Scan for the cell matching the given text and deliver its (x, y) coordinate at center. 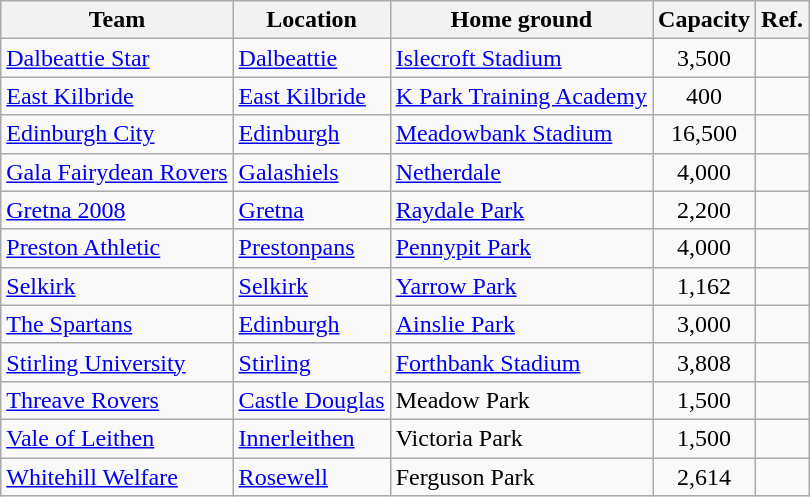
Stirling (312, 362)
Forthbank Stadium (521, 362)
Galashiels (312, 172)
K Park Training Academy (521, 96)
Edinburgh City (117, 134)
2,200 (704, 210)
Stirling University (117, 362)
Islecroft Stadium (521, 58)
Capacity (704, 20)
1,162 (704, 286)
Victoria Park (521, 438)
Gala Fairydean Rovers (117, 172)
Gretna 2008 (117, 210)
Rosewell (312, 477)
Ainslie Park (521, 324)
3,808 (704, 362)
3,000 (704, 324)
Yarrow Park (521, 286)
Location (312, 20)
Dalbeattie Star (117, 58)
Vale of Leithen (117, 438)
Team (117, 20)
Meadowbank Stadium (521, 134)
The Spartans (117, 324)
Raydale Park (521, 210)
Dalbeattie (312, 58)
Prestonpans (312, 248)
Netherdale (521, 172)
2,614 (704, 477)
Innerleithen (312, 438)
Pennypit Park (521, 248)
Castle Douglas (312, 400)
Gretna (312, 210)
Home ground (521, 20)
Whitehill Welfare (117, 477)
Threave Rovers (117, 400)
400 (704, 96)
Ref. (782, 20)
Meadow Park (521, 400)
16,500 (704, 134)
Preston Athletic (117, 248)
3,500 (704, 58)
Ferguson Park (521, 477)
